Provide the (X, Y) coordinate of the cell's center where the given text is located.  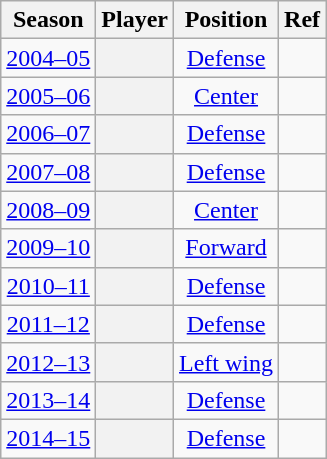
Season (48, 20)
2004–05 (48, 58)
2011–12 (48, 324)
Position (226, 20)
2005–06 (48, 96)
2010–11 (48, 286)
Player (135, 20)
2007–08 (48, 172)
2008–09 (48, 210)
Ref (302, 20)
2013–14 (48, 400)
2009–10 (48, 248)
Forward (226, 248)
2006–07 (48, 134)
Left wing (226, 362)
2012–13 (48, 362)
2014–15 (48, 438)
